Return the (X, Y) coordinate for the center point of the cell that contains the specified text.  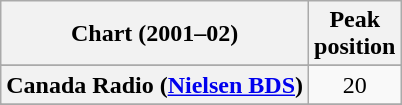
Canada Radio (Nielsen BDS) (155, 85)
Chart (2001–02) (155, 34)
20 (355, 85)
Peakposition (355, 34)
